Determine the (x, y) coordinate at the center of the cell enclosing the given text.  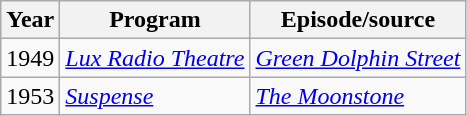
Lux Radio Theatre (155, 58)
Year (30, 20)
1953 (30, 96)
The Moonstone (358, 96)
Episode/source (358, 20)
Program (155, 20)
Suspense (155, 96)
Green Dolphin Street (358, 58)
1949 (30, 58)
